Capture the cell that displays the provided text and extract its (x, y) central coordinate. 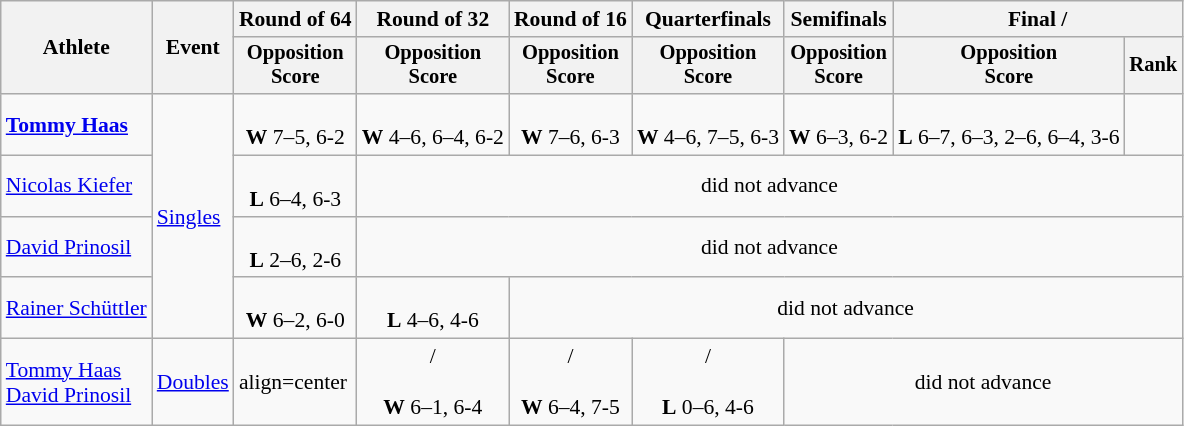
Nicolas Kiefer (76, 186)
Rainer Schüttler (76, 308)
W 4–6, 6–4, 6-2 (433, 124)
David Prinosil (76, 248)
W 6–2, 6-0 (296, 308)
L 6–4, 6-3 (296, 186)
/W 6–4, 7-5 (570, 382)
Round of 32 (433, 19)
align=center (296, 382)
W 7–5, 6-2 (296, 124)
W 7–6, 6-3 (570, 124)
Singles (193, 216)
L 6–7, 6–3, 2–6, 6–4, 3-6 (1008, 124)
/W 6–1, 6-4 (433, 382)
Event (193, 48)
L 4–6, 4-6 (433, 308)
/L 0–6, 4-6 (708, 382)
L 2–6, 2-6 (296, 248)
Semifinals (838, 19)
Rank (1154, 66)
Quarterfinals (708, 19)
Round of 64 (296, 19)
Tommy Haas David Prinosil (76, 382)
W 4–6, 7–5, 6-3 (708, 124)
Tommy Haas (76, 124)
W 6–3, 6-2 (838, 124)
Athlete (76, 48)
Doubles (193, 382)
Final / (1038, 19)
Round of 16 (570, 19)
